For the text-containing cell, return its midpoint in (X, Y) coordinate format. 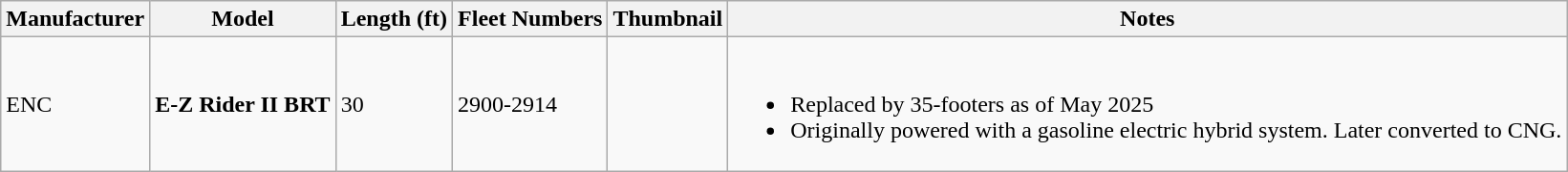
30 (394, 104)
Thumbnail (668, 19)
Length (ft) (394, 19)
Notes (1148, 19)
Model (243, 19)
Replaced by 35-footers as of May 2025Originally powered with a gasoline electric hybrid system. Later converted to CNG. (1148, 104)
ENC (75, 104)
Fleet Numbers (530, 19)
2900-2914 (530, 104)
Manufacturer (75, 19)
E-Z Rider II BRT (243, 104)
